Determine the [x, y] coordinate at the center of the cell enclosing the given text.  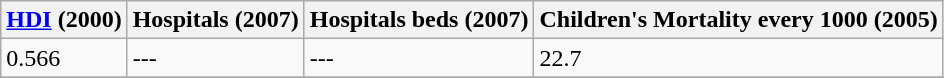
Hospitals (2007) [216, 20]
0.566 [64, 58]
Hospitals beds (2007) [419, 20]
HDI (2000) [64, 20]
22.7 [738, 58]
Children's Mortality every 1000 (2005) [738, 20]
